Pinpoint the cell where the given text exists, returning its [X, Y] midpoint coordinate. 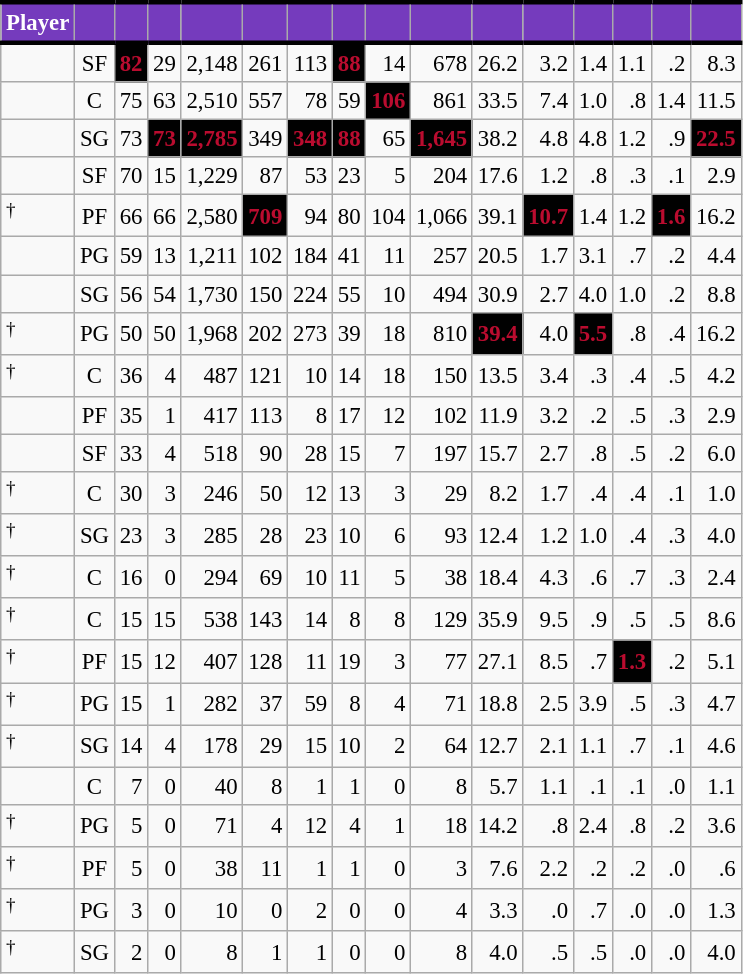
15.7 [497, 453]
18.8 [497, 704]
3.3 [497, 910]
7.6 [497, 868]
33 [130, 453]
861 [442, 101]
65 [388, 139]
487 [212, 375]
294 [212, 577]
78 [310, 101]
13.5 [497, 375]
36 [130, 375]
40 [212, 786]
3.9 [592, 704]
19 [348, 662]
1,645 [442, 139]
2.2 [548, 868]
77 [442, 662]
4.6 [716, 746]
8.8 [716, 294]
1,066 [442, 216]
Player [38, 22]
3.1 [592, 256]
5.5 [592, 333]
348 [310, 139]
56 [130, 294]
178 [212, 746]
678 [442, 62]
16 [130, 577]
39.1 [497, 216]
202 [266, 333]
38.2 [497, 139]
5.1 [716, 662]
129 [442, 619]
30 [130, 493]
106 [388, 101]
349 [266, 139]
12.7 [497, 746]
1,730 [212, 294]
197 [442, 453]
121 [266, 375]
4.7 [716, 704]
35.9 [497, 619]
30.9 [497, 294]
2.1 [548, 746]
75 [130, 101]
2,785 [212, 139]
1.6 [672, 216]
6 [388, 535]
204 [442, 176]
20.5 [497, 256]
273 [310, 333]
104 [388, 216]
282 [212, 704]
7.4 [548, 101]
8.2 [497, 493]
224 [310, 294]
22.5 [716, 139]
4.3 [548, 577]
143 [266, 619]
709 [266, 216]
128 [266, 662]
39 [348, 333]
18.4 [497, 577]
87 [266, 176]
90 [266, 453]
4.4 [716, 256]
55 [348, 294]
538 [212, 619]
2.5 [548, 704]
41 [348, 256]
10.7 [548, 216]
94 [310, 216]
37 [266, 704]
17.6 [497, 176]
6.0 [716, 453]
64 [442, 746]
54 [164, 294]
35 [130, 416]
1,968 [212, 333]
63 [164, 101]
257 [442, 256]
17 [348, 416]
417 [212, 416]
82 [130, 62]
27.1 [497, 662]
1,229 [212, 176]
14.2 [497, 826]
11.9 [497, 416]
184 [310, 256]
53 [310, 176]
261 [266, 62]
407 [212, 662]
39.4 [497, 333]
8.5 [548, 662]
80 [348, 216]
2,510 [212, 101]
11.5 [716, 101]
494 [442, 294]
3.4 [548, 375]
285 [212, 535]
69 [266, 577]
9.5 [548, 619]
93 [442, 535]
26.2 [497, 62]
2,148 [212, 62]
518 [212, 453]
2,580 [212, 216]
4.2 [716, 375]
1,211 [212, 256]
246 [212, 493]
12.4 [497, 535]
8.6 [716, 619]
810 [442, 333]
3.6 [716, 826]
557 [266, 101]
5.7 [497, 786]
8.3 [716, 62]
33.5 [497, 101]
70 [130, 176]
